Provide the [X, Y] coordinate of the cell's center where the given text is located.  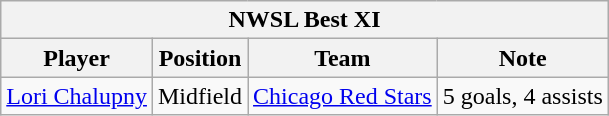
Team [343, 58]
Lori Chalupny [77, 96]
5 goals, 4 assists [522, 96]
Midfield [200, 96]
Player [77, 58]
Note [522, 58]
Position [200, 58]
NWSL Best XI [305, 20]
Chicago Red Stars [343, 96]
